Extract the [x, y] coordinate from the center of the cell holding the provided text.  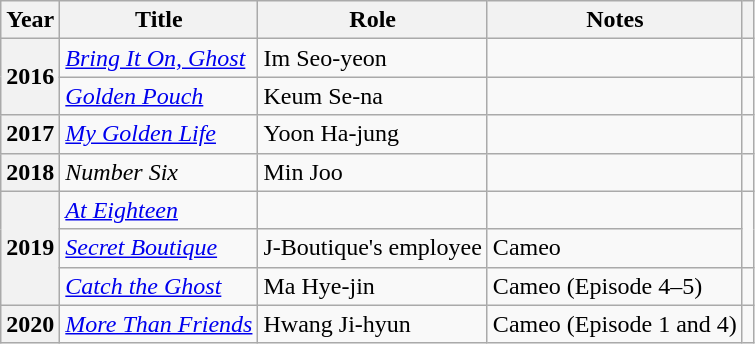
2018 [30, 172]
Ma Hye-jin [372, 286]
Yoon Ha-jung [372, 134]
Year [30, 20]
Hwang Ji-hyun [372, 324]
Secret Boutique [159, 248]
Cameo (Episode 1 and 4) [614, 324]
Golden Pouch [159, 96]
Number Six [159, 172]
Min Joo [372, 172]
More Than Friends [159, 324]
Notes [614, 20]
At Eighteen [159, 210]
2019 [30, 248]
Keum Se-na [372, 96]
J-Boutique's employee [372, 248]
Im Seo-yeon [372, 58]
Catch the Ghost [159, 286]
Role [372, 20]
My Golden Life [159, 134]
Cameo [614, 248]
Title [159, 20]
Bring It On, Ghost [159, 58]
2016 [30, 77]
2020 [30, 324]
2017 [30, 134]
Cameo (Episode 4–5) [614, 286]
